Locate the cell with the specified text and output its [x, y] center coordinate. 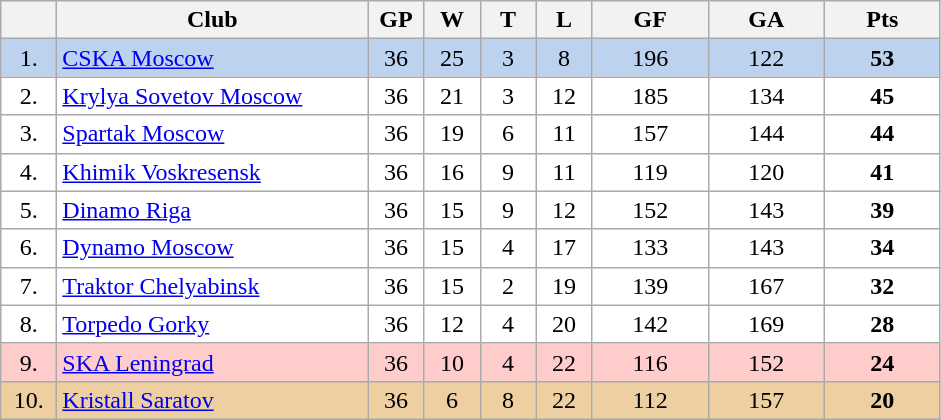
144 [766, 134]
Torpedo Gorky [212, 324]
24 [882, 362]
112 [650, 400]
34 [882, 248]
16 [452, 172]
7. [29, 286]
139 [650, 286]
SKA Leningrad [212, 362]
119 [650, 172]
1. [29, 58]
GA [766, 20]
120 [766, 172]
4. [29, 172]
32 [882, 286]
122 [766, 58]
GF [650, 20]
185 [650, 96]
T [508, 20]
45 [882, 96]
167 [766, 286]
196 [650, 58]
Krylya Sovetov Moscow [212, 96]
Spartak Moscow [212, 134]
21 [452, 96]
Club [212, 20]
116 [650, 362]
3. [29, 134]
GP [396, 20]
10 [452, 362]
41 [882, 172]
9. [29, 362]
28 [882, 324]
2. [29, 96]
L [564, 20]
44 [882, 134]
53 [882, 58]
Dinamo Riga [212, 210]
39 [882, 210]
169 [766, 324]
CSKA Moscow [212, 58]
Traktor Chelyabinsk [212, 286]
17 [564, 248]
133 [650, 248]
8. [29, 324]
10. [29, 400]
25 [452, 58]
2 [508, 286]
142 [650, 324]
6. [29, 248]
134 [766, 96]
Dynamo Moscow [212, 248]
Kristall Saratov [212, 400]
Pts [882, 20]
Khimik Voskresensk [212, 172]
W [452, 20]
5. [29, 210]
